Capture the cell that displays the provided text and extract its (X, Y) central coordinate. 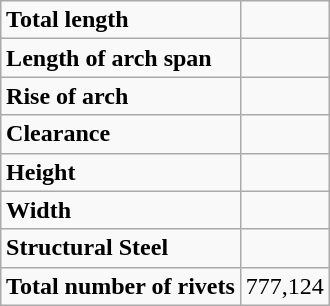
Structural Steel (121, 248)
Length of arch span (121, 58)
Clearance (121, 134)
Rise of arch (121, 96)
Total number of rivets (121, 286)
Height (121, 172)
Width (121, 210)
777,124 (284, 286)
Total length (121, 20)
